Return (x, y) of the center of cell containing provided text 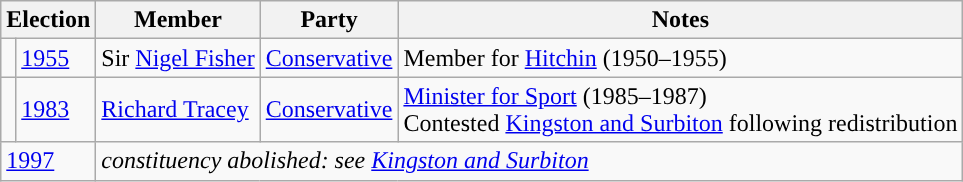
Sir Nigel Fisher (178, 58)
1997 (48, 161)
Election (48, 20)
Party (329, 20)
Member for Hitchin (1950–1955) (680, 58)
1955 (56, 58)
Member (178, 20)
constituency abolished: see Kingston and Surbiton (530, 161)
Minister for Sport (1985–1987)Contested Kingston and Surbiton following redistribution (680, 110)
Richard Tracey (178, 110)
Notes (680, 20)
1983 (56, 110)
